From the cell containing the given text, extract its center point as (x, y) coordinate. 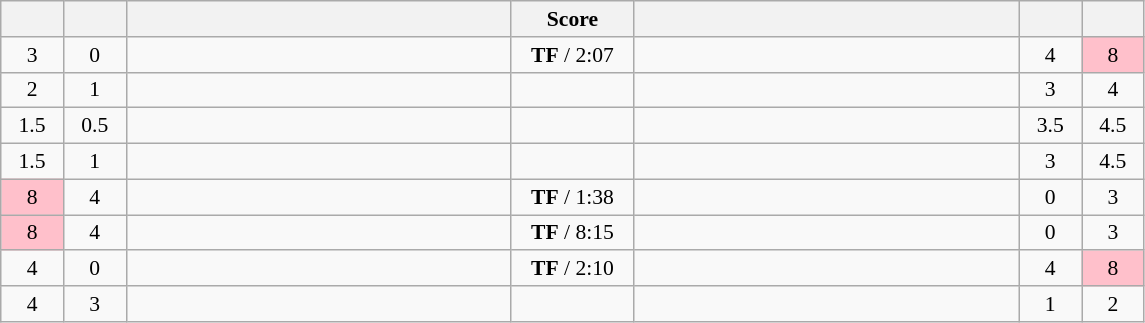
TF / 1:38 (572, 197)
TF / 8:15 (572, 233)
Score (572, 19)
0.5 (94, 126)
TF / 2:07 (572, 55)
TF / 2:10 (572, 269)
3.5 (1050, 126)
